Pinpoint the cell where the given text exists, returning its (X, Y) midpoint coordinate. 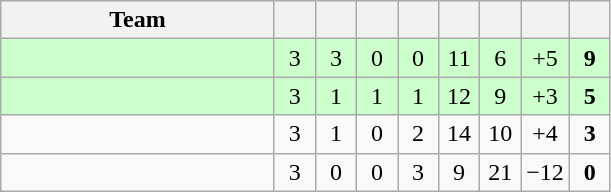
6 (500, 58)
−12 (546, 172)
11 (460, 58)
2 (418, 134)
12 (460, 96)
+4 (546, 134)
10 (500, 134)
+3 (546, 96)
Team (138, 20)
+5 (546, 58)
21 (500, 172)
5 (590, 96)
14 (460, 134)
